Determine the [x, y] coordinate at the center of the cell enclosing the given text.  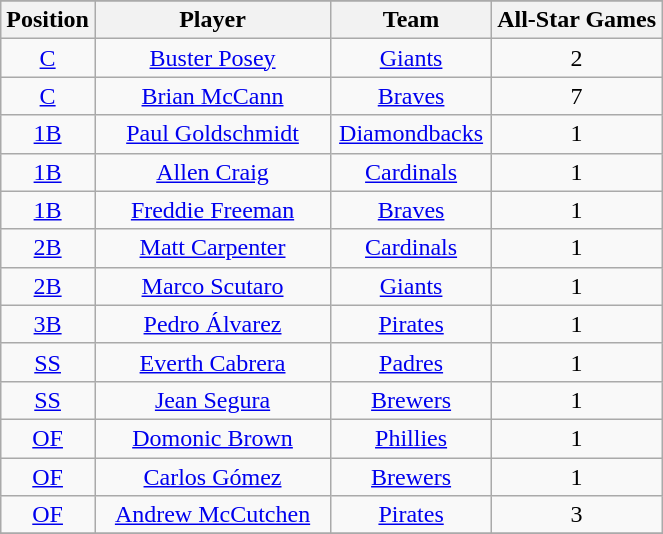
Position [48, 20]
2 [577, 58]
Team [412, 20]
Andrew McCutchen [212, 515]
Matt Carpenter [212, 248]
Paul Goldschmidt [212, 134]
Brian McCann [212, 96]
7 [577, 96]
Phillies [412, 438]
All-Star Games [577, 20]
Diamondbacks [412, 134]
Freddie Freeman [212, 210]
Player [212, 20]
Pedro Álvarez [212, 324]
Padres [412, 362]
Carlos Gómez [212, 477]
Allen Craig [212, 172]
3 [577, 515]
Everth Cabrera [212, 362]
3B [48, 324]
Jean Segura [212, 400]
Domonic Brown [212, 438]
Buster Posey [212, 58]
Marco Scutaro [212, 286]
